Provide the [X, Y] coordinate of the cell's center where the given text is located.  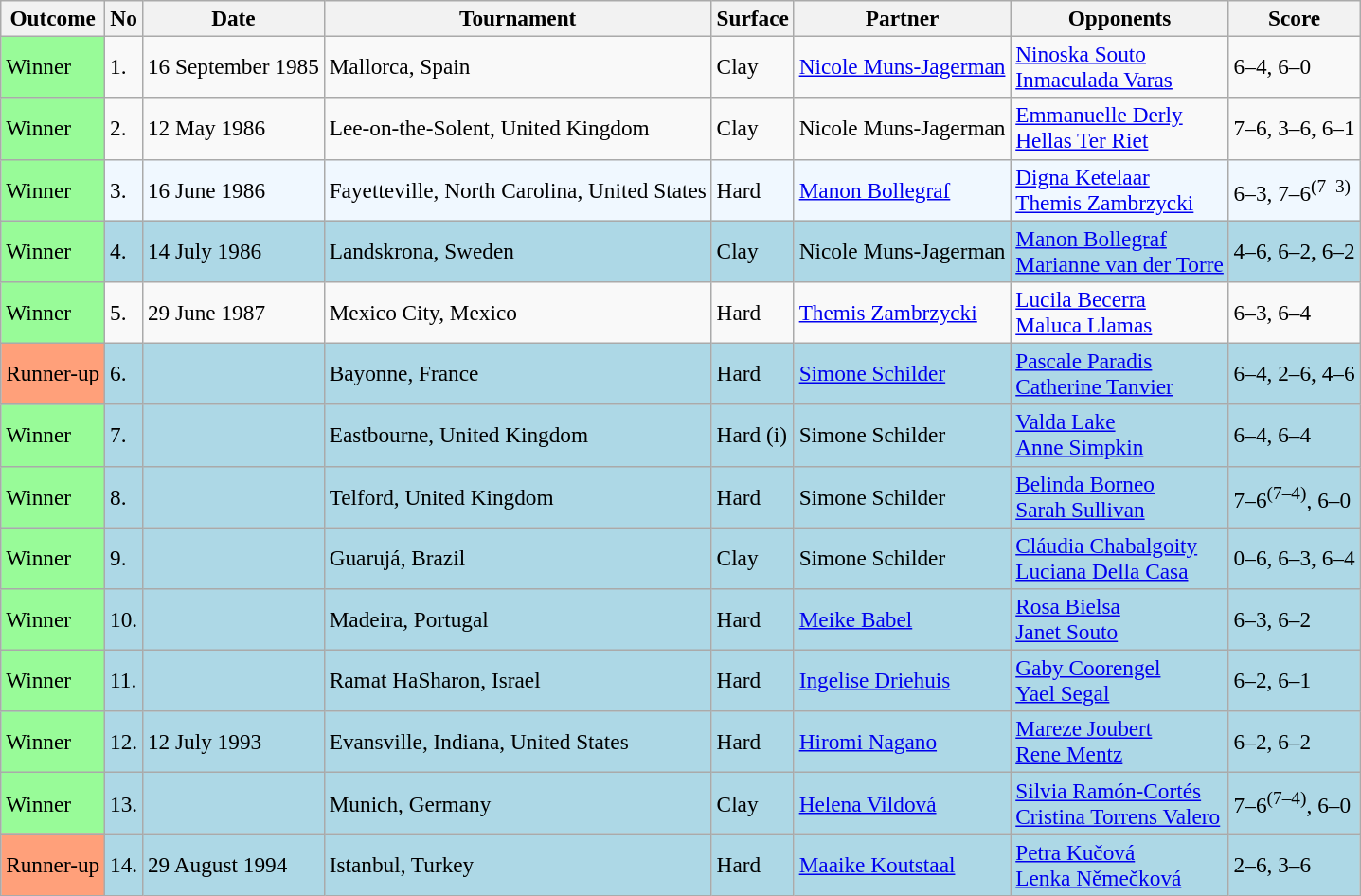
6–3, 6–4 [1294, 313]
Rosa Bielsa Janet Souto [1119, 619]
Emmanuelle Derly Hellas Ter Riet [1119, 129]
Bayonne, France [517, 373]
6–3, 6–2 [1294, 619]
13. [124, 803]
Guarujá, Brazil [517, 557]
6–4, 2–6, 4–6 [1294, 373]
No [124, 18]
Score [1294, 18]
29 August 1994 [234, 864]
Hard (i) [752, 436]
Petra Kučová Lenka Němečková [1119, 864]
Valda Lake Anne Simpkin [1119, 436]
Lucila Becerra Maluca Llamas [1119, 313]
3. [124, 189]
6–2, 6–2 [1294, 743]
Partner [902, 18]
Manon Bollegraf Marianne van der Torre [1119, 250]
2–6, 3–6 [1294, 864]
Opponents [1119, 18]
Ingelise Driehuis [902, 680]
5. [124, 313]
Landskrona, Sweden [517, 250]
Istanbul, Turkey [517, 864]
Belinda Borneo Sarah Sullivan [1119, 496]
6–2, 6–1 [1294, 680]
1. [124, 66]
14 July 1986 [234, 250]
6–4, 6–4 [1294, 436]
29 June 1987 [234, 313]
6–3, 7–6(7–3) [1294, 189]
9. [124, 557]
Tournament [517, 18]
Ninoska Souto Inmaculada Varas [1119, 66]
Digna Ketelaar Themis Zambrzycki [1119, 189]
Eastbourne, United Kingdom [517, 436]
Madeira, Portugal [517, 619]
Helena Vildová [902, 803]
Gaby Coorengel Yael Segal [1119, 680]
7. [124, 436]
Pascale Paradis Catherine Tanvier [1119, 373]
16 September 1985 [234, 66]
14. [124, 864]
Telford, United Kingdom [517, 496]
4. [124, 250]
Meike Babel [902, 619]
Ramat HaSharon, Israel [517, 680]
2. [124, 129]
11. [124, 680]
Hiromi Nagano [902, 743]
Themis Zambrzycki [902, 313]
12 May 1986 [234, 129]
8. [124, 496]
7–6, 3–6, 6–1 [1294, 129]
Maaike Koutstaal [902, 864]
Cláudia Chabalgoity Luciana Della Casa [1119, 557]
Fayetteville, North Carolina, United States [517, 189]
Lee-on-the-Solent, United Kingdom [517, 129]
Mexico City, Mexico [517, 313]
12. [124, 743]
6–4, 6–0 [1294, 66]
Outcome [53, 18]
Silvia Ramón-Cortés Cristina Torrens Valero [1119, 803]
Mallorca, Spain [517, 66]
Surface [752, 18]
10. [124, 619]
6. [124, 373]
Munich, Germany [517, 803]
16 June 1986 [234, 189]
0–6, 6–3, 6–4 [1294, 557]
Evansville, Indiana, United States [517, 743]
Manon Bollegraf [902, 189]
12 July 1993 [234, 743]
Date [234, 18]
Mareze Joubert Rene Mentz [1119, 743]
4–6, 6–2, 6–2 [1294, 250]
